From the cell containing the given text, extract its center point as [X, Y] coordinate. 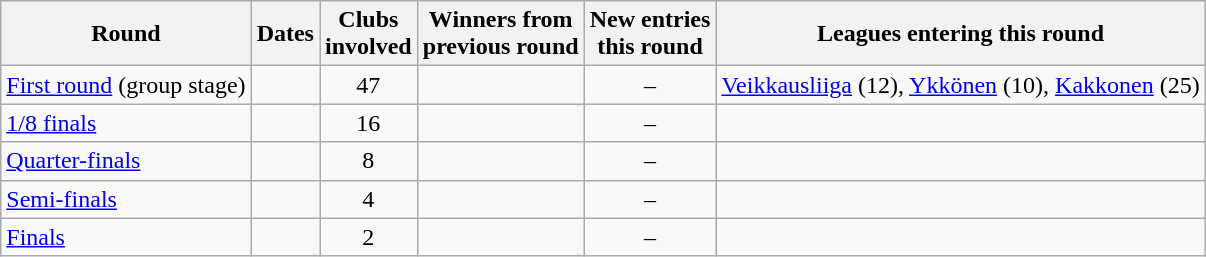
Veikkausliiga (12), Ykkönen (10), Kakkonen (25) [960, 85]
47 [369, 85]
Round [126, 34]
Semi-finals [126, 199]
8 [369, 161]
Finals [126, 237]
First round (group stage) [126, 85]
Clubsinvolved [369, 34]
New entriesthis round [650, 34]
2 [369, 237]
Leagues entering this round [960, 34]
1/8 finals [126, 123]
Dates [285, 34]
16 [369, 123]
Quarter-finals [126, 161]
4 [369, 199]
Winners fromprevious round [500, 34]
